Search for the cell housing the specified text and yield its [X, Y] center coordinate. 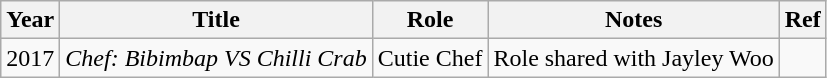
Role shared with Jayley Woo [634, 58]
Ref [802, 20]
Chef: Bibimbap VS Chilli Crab [216, 58]
Year [30, 20]
Cutie Chef [430, 58]
Notes [634, 20]
Role [430, 20]
2017 [30, 58]
Title [216, 20]
